Extract the [x, y] coordinate from the center of the cell holding the provided text.  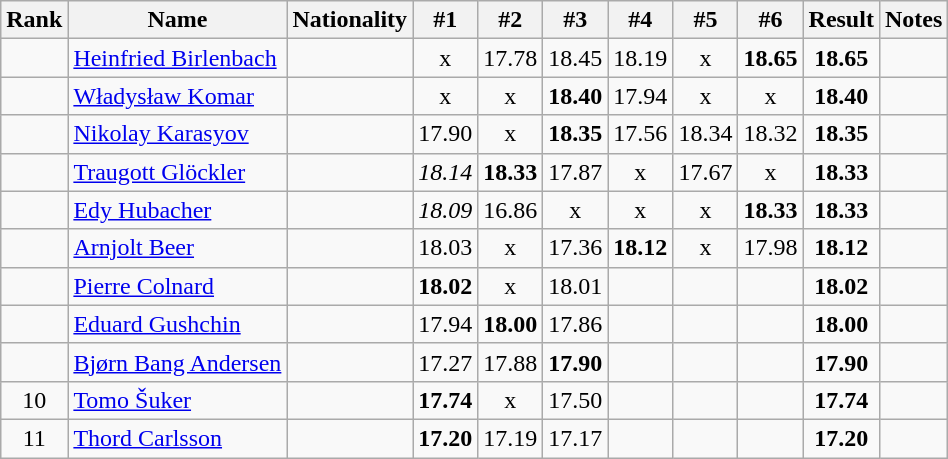
17.17 [576, 438]
Arnjolt Beer [178, 248]
18.14 [446, 172]
17.87 [576, 172]
#4 [640, 20]
Bjørn Bang Andersen [178, 362]
Traugott Glöckler [178, 172]
Tomo Šuker [178, 400]
17.27 [446, 362]
17.86 [576, 324]
18.03 [446, 248]
#3 [576, 20]
11 [34, 438]
Result [841, 20]
17.98 [770, 248]
Thord Carlsson [178, 438]
17.19 [510, 438]
Nikolay Karasyov [178, 134]
#6 [770, 20]
17.67 [706, 172]
18.19 [640, 58]
18.09 [446, 210]
Rank [34, 20]
#5 [706, 20]
#2 [510, 20]
10 [34, 400]
Nationality [350, 20]
Heinfried Birlenbach [178, 58]
17.88 [510, 362]
Notes [913, 20]
16.86 [510, 210]
#1 [446, 20]
Pierre Colnard [178, 286]
17.78 [510, 58]
Eduard Gushchin [178, 324]
18.45 [576, 58]
18.32 [770, 134]
18.34 [706, 134]
Name [178, 20]
17.36 [576, 248]
18.01 [576, 286]
17.56 [640, 134]
17.50 [576, 400]
Władysław Komar [178, 96]
Edy Hubacher [178, 210]
